Locate the cell with the specified text and output its [X, Y] center coordinate. 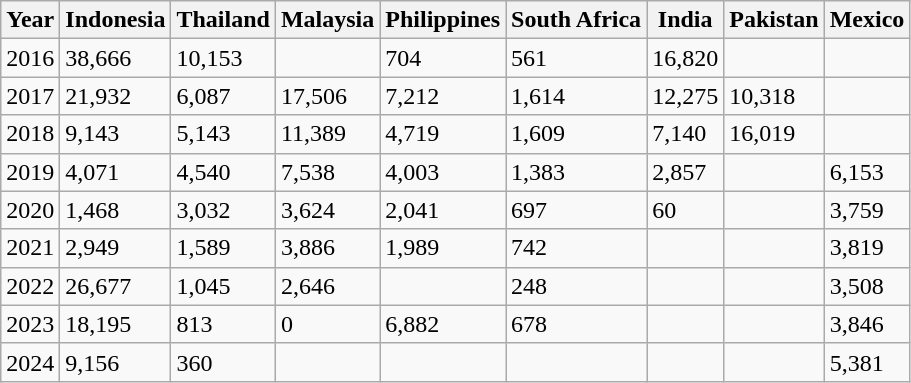
17,506 [327, 96]
2020 [30, 210]
3,886 [327, 248]
1,468 [116, 210]
5,143 [223, 134]
Malaysia [327, 20]
2022 [30, 286]
6,087 [223, 96]
561 [576, 58]
Thailand [223, 20]
248 [576, 286]
16,820 [686, 58]
3,032 [223, 210]
3,759 [867, 210]
2019 [30, 172]
11,389 [327, 134]
697 [576, 210]
4,540 [223, 172]
18,195 [116, 324]
4,071 [116, 172]
678 [576, 324]
7,538 [327, 172]
2023 [30, 324]
813 [223, 324]
26,677 [116, 286]
704 [443, 58]
16,019 [774, 134]
3,819 [867, 248]
1,589 [223, 248]
2017 [30, 96]
9,156 [116, 362]
2016 [30, 58]
2,041 [443, 210]
742 [576, 248]
10,318 [774, 96]
1,614 [576, 96]
21,932 [116, 96]
2,646 [327, 286]
Indonesia [116, 20]
0 [327, 324]
Philippines [443, 20]
60 [686, 210]
3,846 [867, 324]
7,140 [686, 134]
12,275 [686, 96]
Mexico [867, 20]
4,003 [443, 172]
1,383 [576, 172]
1,609 [576, 134]
4,719 [443, 134]
10,153 [223, 58]
India [686, 20]
6,153 [867, 172]
2,949 [116, 248]
38,666 [116, 58]
Year [30, 20]
2,857 [686, 172]
5,381 [867, 362]
7,212 [443, 96]
360 [223, 362]
Pakistan [774, 20]
2021 [30, 248]
2024 [30, 362]
2018 [30, 134]
1,989 [443, 248]
6,882 [443, 324]
3,624 [327, 210]
3,508 [867, 286]
1,045 [223, 286]
9,143 [116, 134]
South Africa [576, 20]
